Provide the [x, y] coordinate of the cell's center where the given text is located.  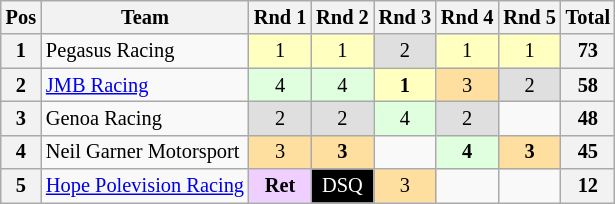
5 [21, 186]
Pegasus Racing [145, 51]
Team [145, 17]
Rnd 1 [280, 17]
Rnd 5 [529, 17]
Total [588, 17]
Hope Polevision Racing [145, 186]
JMB Racing [145, 85]
58 [588, 85]
DSQ [342, 186]
Rnd 2 [342, 17]
Rnd 3 [405, 17]
Neil Garner Motorsport [145, 152]
45 [588, 152]
48 [588, 118]
Pos [21, 17]
12 [588, 186]
Rnd 4 [467, 17]
73 [588, 51]
Ret [280, 186]
Genoa Racing [145, 118]
